Provide the (X, Y) coordinate of the cell's center where the given text is located.  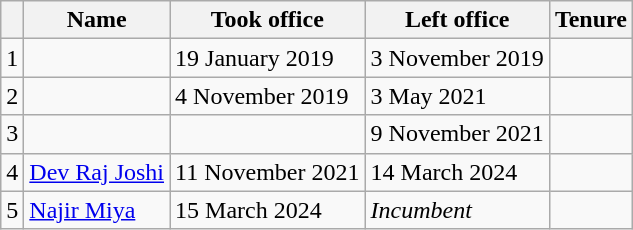
4 November 2019 (268, 96)
5 (12, 210)
3 May 2021 (457, 96)
19 January 2019 (268, 58)
Najir Miya (97, 210)
Tenure (590, 20)
Took office (268, 20)
3 November 2019 (457, 58)
9 November 2021 (457, 134)
Left office (457, 20)
2 (12, 96)
11 November 2021 (268, 172)
Name (97, 20)
Incumbent (457, 210)
15 March 2024 (268, 210)
4 (12, 172)
14 March 2024 (457, 172)
1 (12, 58)
3 (12, 134)
Dev Raj Joshi (97, 172)
